From the cell containing the given text, extract its center point as [X, Y] coordinate. 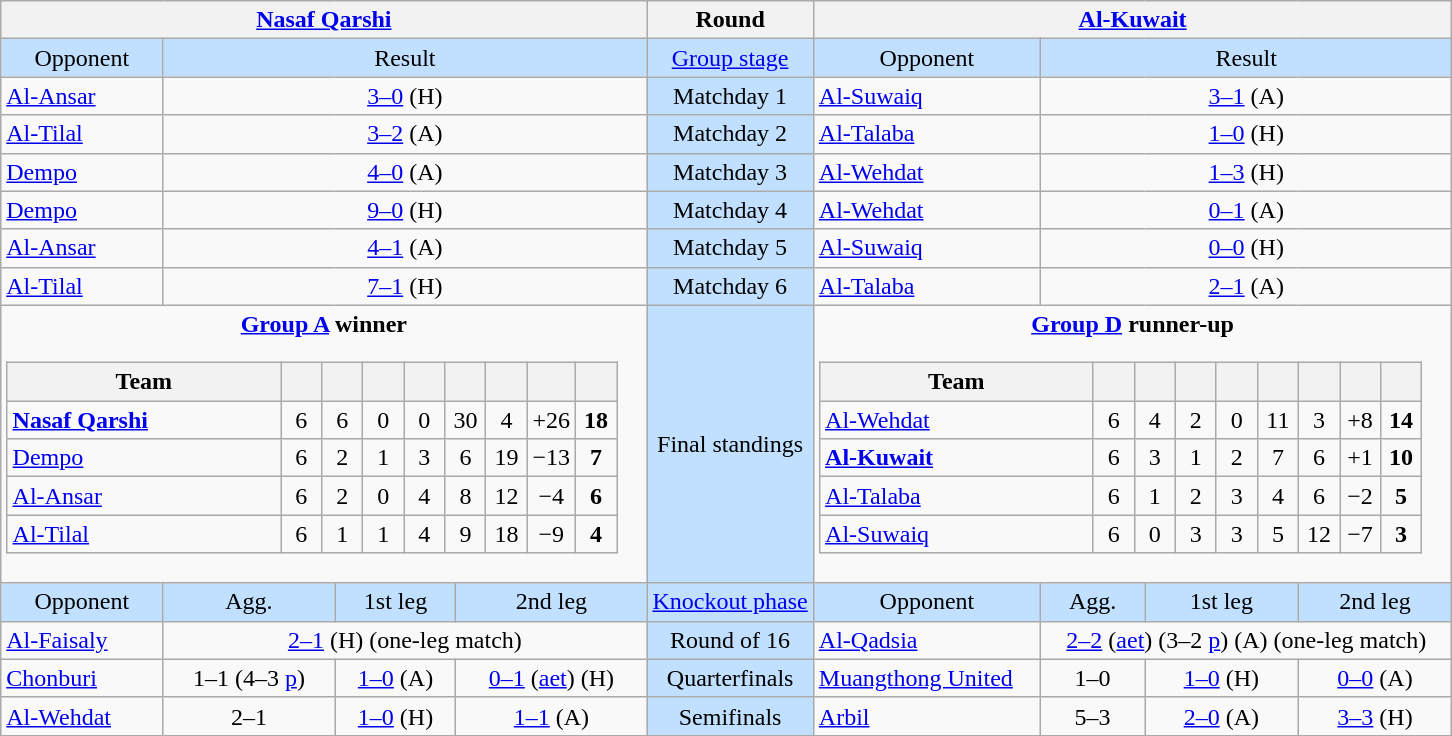
Semifinals [730, 716]
2–1 (H) (one-leg match) [405, 640]
9–0 (H) [405, 210]
−9 [552, 534]
0–0 (H) [1246, 248]
4–1 (A) [405, 248]
Matchday 1 [730, 96]
Round [730, 20]
5–3 [1093, 716]
Quarterfinals [730, 678]
−7 [1360, 534]
7–1 (H) [405, 286]
Matchday 3 [730, 172]
1–3 (H) [1246, 172]
1–1 (A) [552, 716]
2–0 (A) [1221, 716]
+8 [1360, 420]
2–2 (aet) (3–2 p) (A) (one-leg match) [1246, 640]
11 [1278, 420]
Al-Qadsia [926, 640]
−4 [552, 496]
Matchday 2 [730, 134]
Arbil [926, 716]
Matchday 5 [730, 248]
3–0 (H) [405, 96]
3–1 (A) [1246, 96]
Chonburi [82, 678]
9 [466, 534]
Group D runner-up Team Al-Wehdat 6 4 2 0 11 3 +8 14 Al-Kuwait 6 3 1 2 7 6 +1 10 Al-Talaba 6 1 2 3 4 6 −2 5 Al-Suwaiq 6 0 3 3 5 12 −7 3 [1132, 444]
Group A winner Team Nasaf Qarshi 6 6 0 0 30 4 +26 18 Dempo 6 2 1 3 6 19 −13 7 Al-Ansar 6 2 0 4 8 12 −4 6 Al-Tilal 6 1 1 4 9 18 −9 4 [324, 444]
2–1 (A) [1246, 286]
Final standings [730, 444]
+1 [1360, 458]
19 [506, 458]
Matchday 4 [730, 210]
2–1 [249, 716]
Muangthong United [926, 678]
0–1 (aet) (H) [552, 678]
10 [1402, 458]
14 [1402, 420]
Group stage [730, 58]
Al-Faisaly [82, 640]
−2 [1360, 496]
+26 [552, 420]
1–1 (4–3 p) [249, 678]
−13 [552, 458]
0–1 (A) [1246, 210]
1–0 [1093, 678]
3–2 (A) [405, 134]
30 [466, 420]
8 [466, 496]
1–0 (A) [396, 678]
Matchday 6 [730, 286]
Knockout phase [730, 602]
4–0 (A) [405, 172]
Round of 16 [730, 640]
0–0 (A) [1375, 678]
3–3 (H) [1375, 716]
